Scan for the cell matching the given text and deliver its [x, y] coordinate at center. 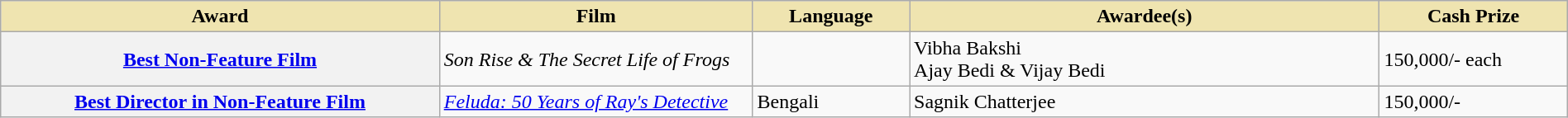
Son Rise & The Secret Life of Frogs [595, 59]
Film [595, 17]
Best Non-Feature Film [220, 59]
Best Director in Non-Feature Film [220, 101]
Sagnik Chatterjee [1145, 101]
Awardee(s) [1145, 17]
150,000/- each [1474, 59]
Cash Prize [1474, 17]
150,000/- [1474, 101]
Vibha BakshiAjay Bedi & Vijay Bedi [1145, 59]
Language [830, 17]
Bengali [830, 101]
Feluda: 50 Years of Ray's Detective [595, 101]
Award [220, 17]
